Capture the cell that displays the provided text and extract its (X, Y) central coordinate. 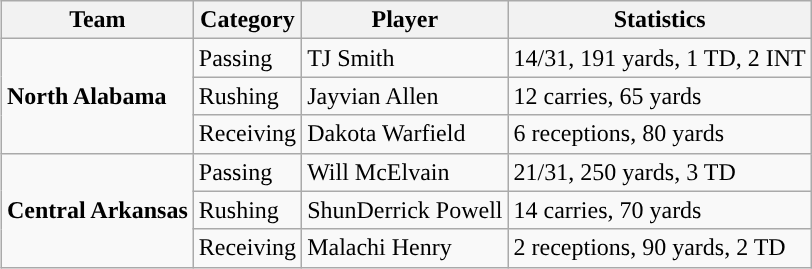
21/31, 250 yards, 3 TD (660, 172)
Category (247, 20)
14 carries, 70 yards (660, 210)
ShunDerrick Powell (405, 210)
Team (98, 20)
Jayvian Allen (405, 96)
TJ Smith (405, 58)
North Alabama (98, 96)
Player (405, 20)
Dakota Warfield (405, 134)
Statistics (660, 20)
14/31, 191 yards, 1 TD, 2 INT (660, 58)
6 receptions, 80 yards (660, 134)
Malachi Henry (405, 248)
Will McElvain (405, 172)
Central Arkansas (98, 210)
2 receptions, 90 yards, 2 TD (660, 248)
12 carries, 65 yards (660, 96)
